Scan for the cell matching the given text and deliver its [X, Y] coordinate at center. 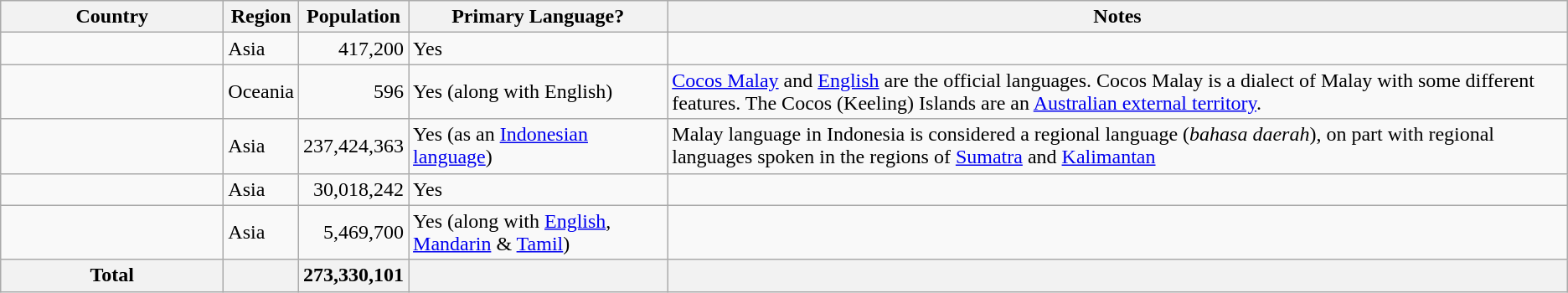
Notes [1117, 17]
Oceania [261, 92]
30,018,242 [353, 189]
237,424,363 [353, 146]
Yes (along with English, Mandarin & Tamil) [538, 233]
Primary Language? [538, 17]
Country [112, 17]
Total [112, 275]
5,469,700 [353, 233]
Population [353, 17]
273,330,101 [353, 275]
596 [353, 92]
Region [261, 17]
Yes (as an Indonesian language) [538, 146]
417,200 [353, 49]
Yes (along with English) [538, 92]
